From the cell containing the given text, extract its center point as (X, Y) coordinate. 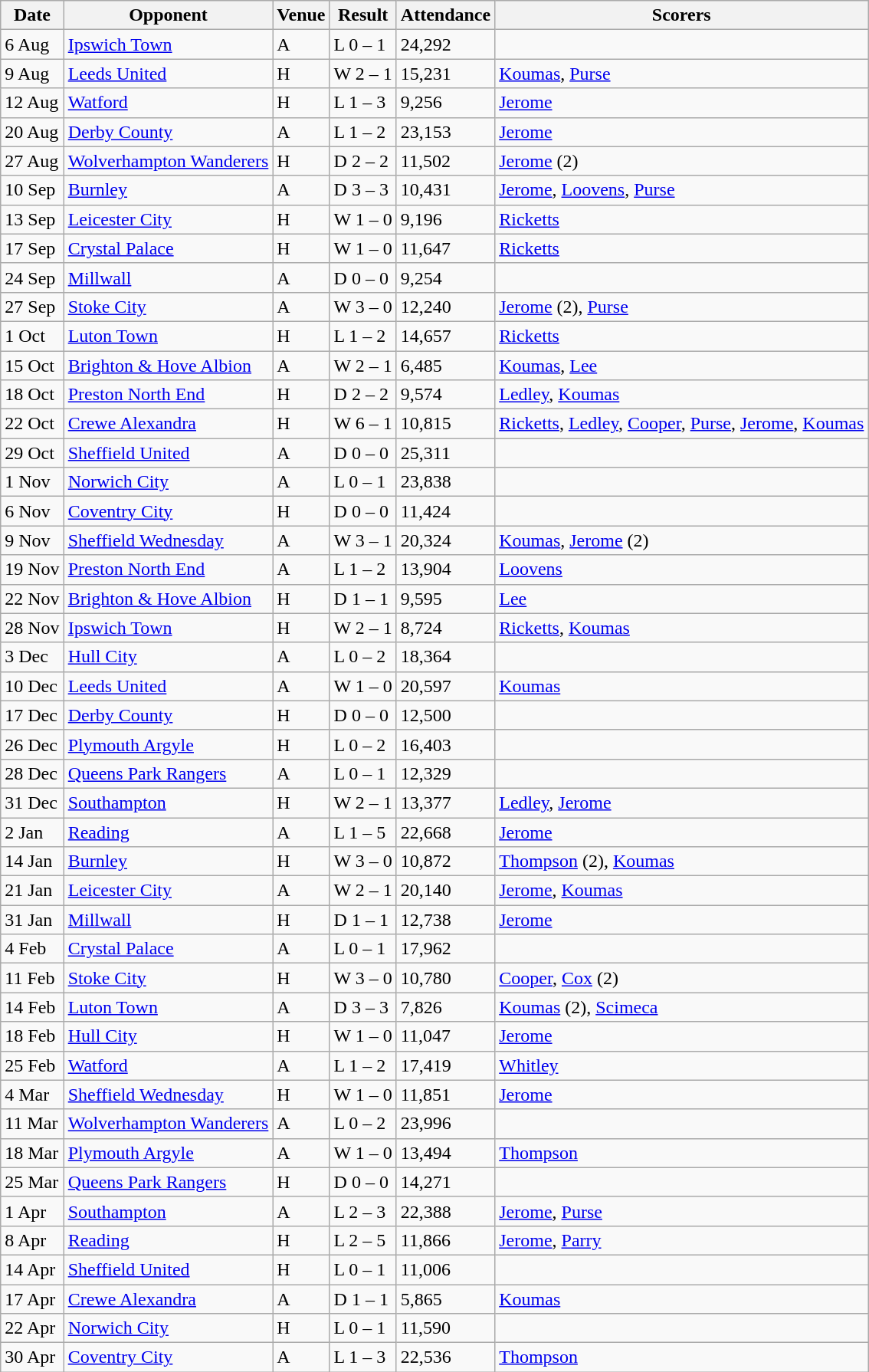
11,502 (445, 161)
Jerome, Koumas (682, 891)
Opponent (169, 15)
22,668 (445, 832)
12,329 (445, 773)
13,377 (445, 803)
25 Feb (32, 1065)
Ricketts, Ledley, Cooper, Purse, Jerome, Koumas (682, 424)
Koumas, Jerome (2) (682, 540)
14,271 (445, 1182)
1 Oct (32, 336)
Thompson (2), Koumas (682, 862)
Jerome (2), Purse (682, 307)
Ricketts, Koumas (682, 628)
Koumas, Purse (682, 74)
1 Nov (32, 482)
W 3 – 1 (363, 540)
14 Apr (32, 1269)
10,431 (445, 190)
17 Dec (32, 715)
Jerome, Parry (682, 1240)
3 Dec (32, 657)
L 1 – 5 (363, 832)
11,647 (445, 248)
17 Sep (32, 248)
18,364 (445, 657)
5,865 (445, 1299)
9,595 (445, 599)
13,904 (445, 569)
10,872 (445, 862)
Jerome (2) (682, 161)
25 Mar (32, 1182)
Jerome, Purse (682, 1211)
7,826 (445, 1007)
Date (32, 15)
23,153 (445, 132)
1 Apr (32, 1211)
18 Feb (32, 1036)
13 Sep (32, 219)
9,196 (445, 219)
9 Aug (32, 74)
4 Mar (32, 1095)
12,240 (445, 307)
22 Nov (32, 599)
10 Dec (32, 686)
Venue (301, 15)
Attendance (445, 15)
23,996 (445, 1124)
2 Jan (32, 832)
24,292 (445, 44)
10,780 (445, 978)
31 Jan (32, 920)
17 Apr (32, 1299)
W 6 – 1 (363, 424)
22,388 (445, 1211)
24 Sep (32, 277)
26 Dec (32, 744)
10 Sep (32, 190)
11,851 (445, 1095)
23,838 (445, 482)
20,597 (445, 686)
31 Dec (32, 803)
28 Dec (32, 773)
Scorers (682, 15)
18 Oct (32, 395)
11,047 (445, 1036)
Ledley, Koumas (682, 395)
11,866 (445, 1240)
15 Oct (32, 366)
10,815 (445, 424)
16,403 (445, 744)
11,424 (445, 511)
L 2 – 5 (363, 1240)
8,724 (445, 628)
14 Feb (32, 1007)
Lee (682, 599)
17,419 (445, 1065)
12,738 (445, 920)
22 Oct (32, 424)
Koumas, Lee (682, 366)
9 Nov (32, 540)
L 2 – 3 (363, 1211)
Whitley (682, 1065)
Ledley, Jerome (682, 803)
15,231 (445, 74)
Result (363, 15)
17,962 (445, 949)
Cooper, Cox (2) (682, 978)
11 Mar (32, 1124)
4 Feb (32, 949)
18 Mar (32, 1153)
14,657 (445, 336)
6,485 (445, 366)
6 Aug (32, 44)
11 Feb (32, 978)
21 Jan (32, 891)
9,574 (445, 395)
27 Aug (32, 161)
30 Apr (32, 1357)
28 Nov (32, 628)
9,256 (445, 103)
20 Aug (32, 132)
20,140 (445, 891)
11,006 (445, 1269)
9,254 (445, 277)
29 Oct (32, 453)
14 Jan (32, 862)
12,500 (445, 715)
8 Apr (32, 1240)
22,536 (445, 1357)
6 Nov (32, 511)
11,590 (445, 1328)
25,311 (445, 453)
19 Nov (32, 569)
Koumas (2), Scimeca (682, 1007)
20,324 (445, 540)
22 Apr (32, 1328)
12 Aug (32, 103)
27 Sep (32, 307)
Jerome, Loovens, Purse (682, 190)
Loovens (682, 569)
13,494 (445, 1153)
